Provide the (X, Y) coordinate of the cell's center where the given text is located.  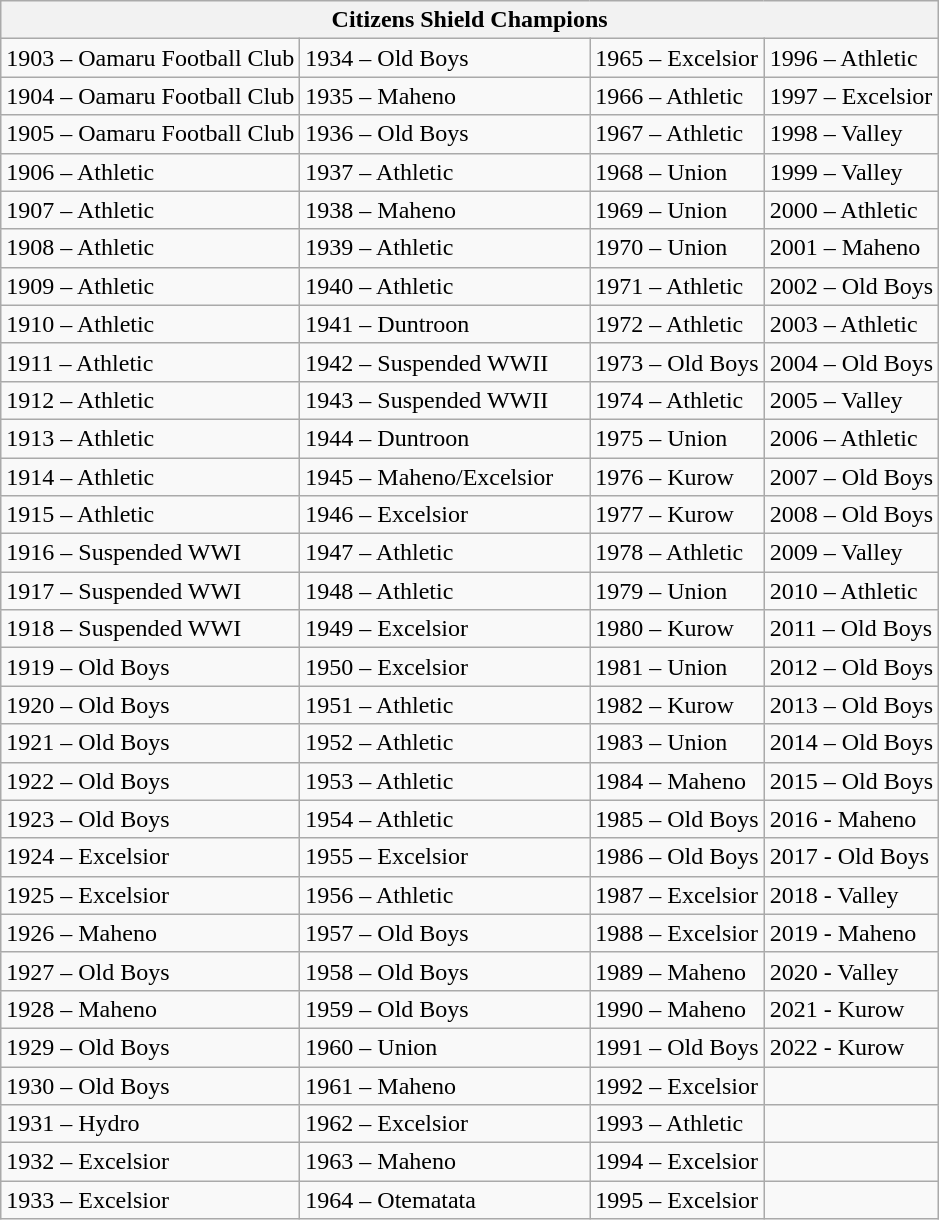
1907 – Athletic (150, 210)
1904 – Oamaru Football Club (150, 96)
1941 – Duntroon (445, 324)
1943 – Suspended WWII (445, 400)
1960 – Union (445, 1047)
1985 – Old Boys (677, 819)
2011 – Old Boys (851, 629)
1928 – Maheno (150, 1009)
1995 – Excelsior (677, 1200)
1939 – Athletic (445, 248)
1978 – Athletic (677, 553)
1971 – Athletic (677, 286)
1974 – Athletic (677, 400)
1932 – Excelsior (150, 1162)
1931 – Hydro (150, 1124)
1969 – Union (677, 210)
1925 – Excelsior (150, 895)
1965 – Excelsior (677, 58)
1972 – Athletic (677, 324)
1964 – Otematata (445, 1200)
2020 - Valley (851, 971)
1991 – Old Boys (677, 1047)
2010 – Athletic (851, 591)
2000 – Athletic (851, 210)
2013 – Old Boys (851, 705)
1927 – Old Boys (150, 971)
1917 – Suspended WWI (150, 591)
1923 – Old Boys (150, 819)
1915 – Athletic (150, 515)
1999 – Valley (851, 172)
1981 – Union (677, 667)
1910 – Athletic (150, 324)
2019 - Maheno (851, 933)
1945 – Maheno/Excelsior (445, 477)
1913 – Athletic (150, 438)
1955 – Excelsior (445, 857)
1920 – Old Boys (150, 705)
2004 – Old Boys (851, 362)
1958 – Old Boys (445, 971)
1918 – Suspended WWI (150, 629)
1957 – Old Boys (445, 933)
2016 - Maheno (851, 819)
1963 – Maheno (445, 1162)
1926 – Maheno (150, 933)
1966 – Athletic (677, 96)
1938 – Maheno (445, 210)
1956 – Athletic (445, 895)
1968 – Union (677, 172)
2008 – Old Boys (851, 515)
1906 – Athletic (150, 172)
2018 - Valley (851, 895)
1934 – Old Boys (445, 58)
2006 – Athletic (851, 438)
1986 – Old Boys (677, 857)
1909 – Athletic (150, 286)
1979 – Union (677, 591)
1937 – Athletic (445, 172)
1959 – Old Boys (445, 1009)
1935 – Maheno (445, 96)
1947 – Athletic (445, 553)
1940 – Athletic (445, 286)
1922 – Old Boys (150, 781)
1996 – Athletic (851, 58)
1912 – Athletic (150, 400)
2001 – Maheno (851, 248)
1950 – Excelsior (445, 667)
1982 – Kurow (677, 705)
2002 – Old Boys (851, 286)
2017 - Old Boys (851, 857)
1951 – Athletic (445, 705)
1980 – Kurow (677, 629)
2015 – Old Boys (851, 781)
1989 – Maheno (677, 971)
1998 – Valley (851, 134)
1933 – Excelsior (150, 1200)
1988 – Excelsior (677, 933)
1911 – Athletic (150, 362)
1924 – Excelsior (150, 857)
2022 - Kurow (851, 1047)
2007 – Old Boys (851, 477)
1994 – Excelsior (677, 1162)
1990 – Maheno (677, 1009)
1973 – Old Boys (677, 362)
1916 – Suspended WWI (150, 553)
2021 - Kurow (851, 1009)
2009 – Valley (851, 553)
1993 – Athletic (677, 1124)
1942 – Suspended WWII (445, 362)
1983 – Union (677, 743)
1954 – Athletic (445, 819)
2014 – Old Boys (851, 743)
1908 – Athletic (150, 248)
2003 – Athletic (851, 324)
1984 – Maheno (677, 781)
1921 – Old Boys (150, 743)
1936 – Old Boys (445, 134)
1961 – Maheno (445, 1085)
1975 – Union (677, 438)
1930 – Old Boys (150, 1085)
1929 – Old Boys (150, 1047)
1967 – Athletic (677, 134)
1903 – Oamaru Football Club (150, 58)
1987 – Excelsior (677, 895)
1914 – Athletic (150, 477)
1953 – Athletic (445, 781)
1905 – Oamaru Football Club (150, 134)
1992 – Excelsior (677, 1085)
2005 – Valley (851, 400)
1997 – Excelsior (851, 96)
1919 – Old Boys (150, 667)
Citizens Shield Champions (470, 20)
1949 – Excelsior (445, 629)
2012 – Old Boys (851, 667)
1977 – Kurow (677, 515)
1944 – Duntroon (445, 438)
1952 – Athletic (445, 743)
1970 – Union (677, 248)
1946 – Excelsior (445, 515)
1962 – Excelsior (445, 1124)
1976 – Kurow (677, 477)
1948 – Athletic (445, 591)
